Locate the cell with the specified text and output its (X, Y) center coordinate. 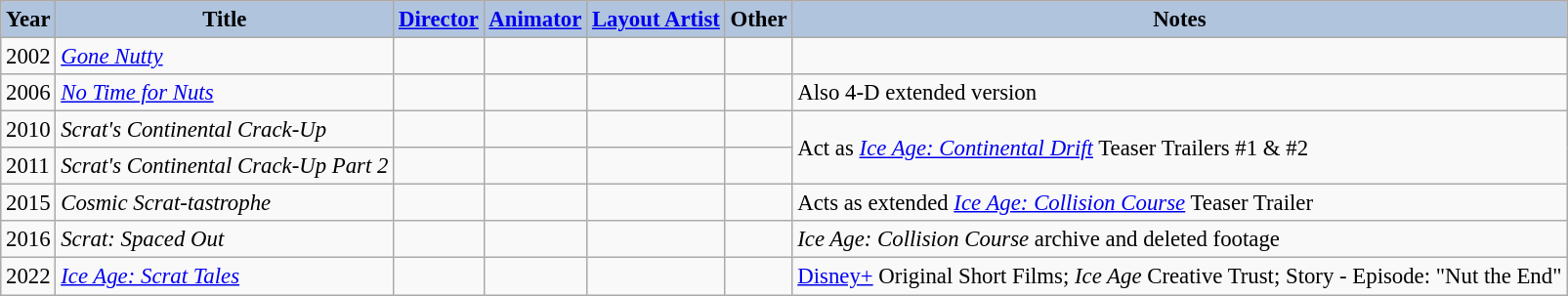
2016 (28, 239)
Also 4-D extended version (1180, 93)
Scrat: Spaced Out (225, 239)
Director (439, 20)
Act as Ice Age: Continental Drift Teaser Trailers #1 & #2 (1180, 148)
2010 (28, 130)
Title (225, 20)
Layout Artist (657, 20)
2002 (28, 57)
Acts as extended Ice Age: Collision Course Teaser Trailer (1180, 203)
Other (758, 20)
Gone Nutty (225, 57)
No Time for Nuts (225, 93)
2011 (28, 166)
Scrat's Continental Crack-Up (225, 130)
2006 (28, 93)
Year (28, 20)
2022 (28, 276)
Notes (1180, 20)
Disney+ Original Short Films; Ice Age Creative Trust; Story - Episode: "Nut the End" (1180, 276)
Cosmic Scrat-tastrophe (225, 203)
Scrat's Continental Crack-Up Part 2 (225, 166)
2015 (28, 203)
Ice Age: Collision Course archive and deleted footage (1180, 239)
Animator (535, 20)
Ice Age: Scrat Tales (225, 276)
